For the text-containing cell, return its midpoint in [X, Y] coordinate format. 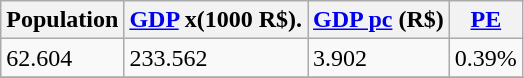
PE [486, 20]
Population [62, 20]
233.562 [216, 58]
0.39% [486, 58]
62.604 [62, 58]
3.902 [379, 58]
GDP pc (R$) [379, 20]
GDP x(1000 R$). [216, 20]
